Determine the (x, y) coordinate at the center of the cell enclosing the given text.  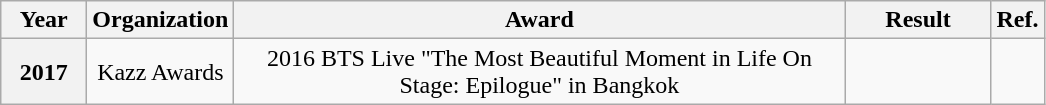
Year (44, 20)
Organization (160, 20)
Result (918, 20)
Award (540, 20)
Kazz Awards (160, 72)
Ref. (1018, 20)
2017 (44, 72)
2016 BTS Live "The Most Beautiful Moment in Life On Stage: Epilogue" in Bangkok (540, 72)
